Detect which cell encompasses the target text, then output its (x, y) center coordinate. 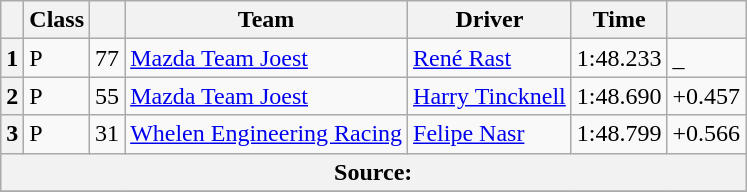
1 (12, 58)
+0.566 (706, 134)
3 (12, 134)
55 (108, 96)
Whelen Engineering Racing (266, 134)
Harry Tincknell (490, 96)
Class (57, 20)
Driver (490, 20)
2 (12, 96)
Time (619, 20)
Felipe Nasr (490, 134)
Team (266, 20)
1:48.233 (619, 58)
31 (108, 134)
1:48.799 (619, 134)
+0.457 (706, 96)
_ (706, 58)
René Rast (490, 58)
77 (108, 58)
1:48.690 (619, 96)
Source: (374, 172)
